Pinpoint the cell where the given text exists, returning its (x, y) midpoint coordinate. 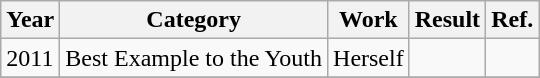
Result (447, 20)
2011 (30, 58)
Ref. (512, 20)
Category (194, 20)
Year (30, 20)
Best Example to the Youth (194, 58)
Work (369, 20)
Herself (369, 58)
